From the cell containing the given text, extract its center point as (x, y) coordinate. 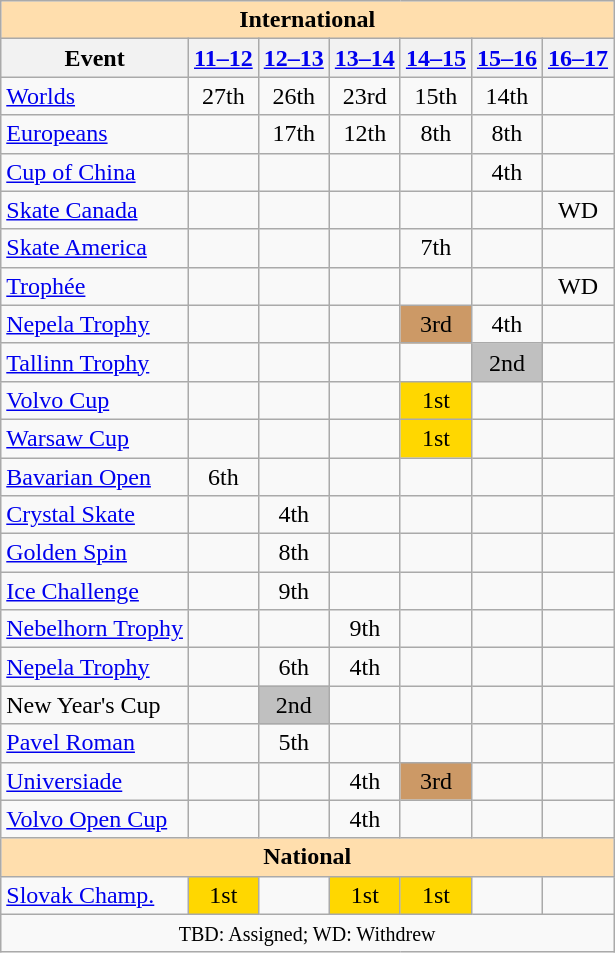
Universiade (95, 781)
15–16 (506, 58)
14–15 (436, 58)
Volvo Cup (95, 400)
Volvo Open Cup (95, 819)
17th (294, 134)
23rd (364, 96)
Crystal Skate (95, 515)
Golden Spin (95, 553)
Cup of China (95, 172)
12th (364, 134)
TBD: Assigned; WD: Withdrew (308, 933)
5th (294, 743)
16–17 (578, 58)
Event (95, 58)
Tallinn Trophy (95, 362)
Skate Canada (95, 210)
26th (294, 96)
11–12 (223, 58)
14th (506, 96)
Skate America (95, 248)
15th (436, 96)
Warsaw Cup (95, 438)
7th (436, 248)
Nebelhorn Trophy (95, 629)
Ice Challenge (95, 591)
12–13 (294, 58)
National (308, 857)
27th (223, 96)
Europeans (95, 134)
Slovak Champ. (95, 895)
New Year's Cup (95, 705)
Bavarian Open (95, 477)
International (308, 20)
13–14 (364, 58)
Trophée (95, 286)
Pavel Roman (95, 743)
Worlds (95, 96)
